Locate the cell with the specified text and output its [x, y] center coordinate. 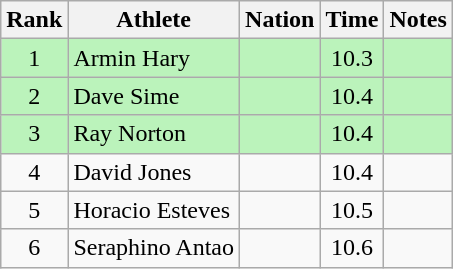
Notes [418, 20]
Armin Hary [154, 58]
3 [34, 134]
Dave Sime [154, 96]
4 [34, 172]
10.3 [352, 58]
Time [352, 20]
Ray Norton [154, 134]
Rank [34, 20]
6 [34, 248]
10.6 [352, 248]
David Jones [154, 172]
1 [34, 58]
Nation [280, 20]
2 [34, 96]
10.5 [352, 210]
Horacio Esteves [154, 210]
Seraphino Antao [154, 248]
Athlete [154, 20]
5 [34, 210]
